Output the [x, y] coordinate of the center of the cell containing the given text.  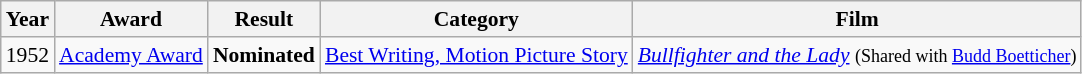
1952 [28, 55]
Year [28, 19]
Result [264, 19]
Film [858, 19]
Award [131, 19]
Bullfighter and the Lady (Shared with Budd Boetticher) [858, 55]
Academy Award [131, 55]
Best Writing, Motion Picture Story [476, 55]
Nominated [264, 55]
Category [476, 19]
